From the cell containing the given text, extract its center point as (x, y) coordinate. 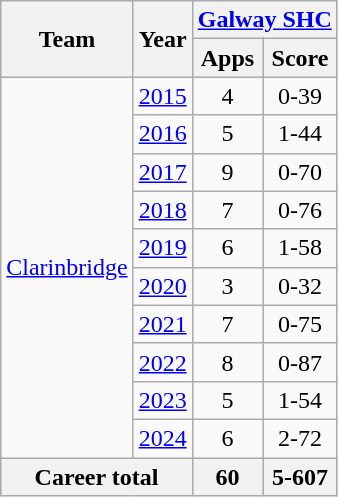
5-607 (300, 477)
2016 (162, 134)
2019 (162, 248)
Apps (228, 58)
0-75 (300, 324)
4 (228, 96)
60 (228, 477)
3 (228, 286)
Galway SHC (264, 20)
1-54 (300, 400)
Year (162, 39)
Score (300, 58)
Clarinbridge (67, 268)
2023 (162, 400)
2022 (162, 362)
1-58 (300, 248)
2020 (162, 286)
2024 (162, 438)
2018 (162, 210)
8 (228, 362)
2021 (162, 324)
0-76 (300, 210)
1-44 (300, 134)
0-70 (300, 172)
0-87 (300, 362)
9 (228, 172)
0-39 (300, 96)
0-32 (300, 286)
Career total (96, 477)
2015 (162, 96)
Team (67, 39)
2-72 (300, 438)
2017 (162, 172)
